Identify which cell holds the provided text, then report its [x, y] central coordinate. 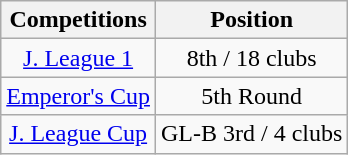
J. League Cup [78, 134]
Emperor's Cup [78, 96]
5th Round [251, 96]
GL-B 3rd / 4 clubs [251, 134]
Competitions [78, 20]
Position [251, 20]
J. League 1 [78, 58]
8th / 18 clubs [251, 58]
